Scan for the cell matching the given text and deliver its [x, y] coordinate at center. 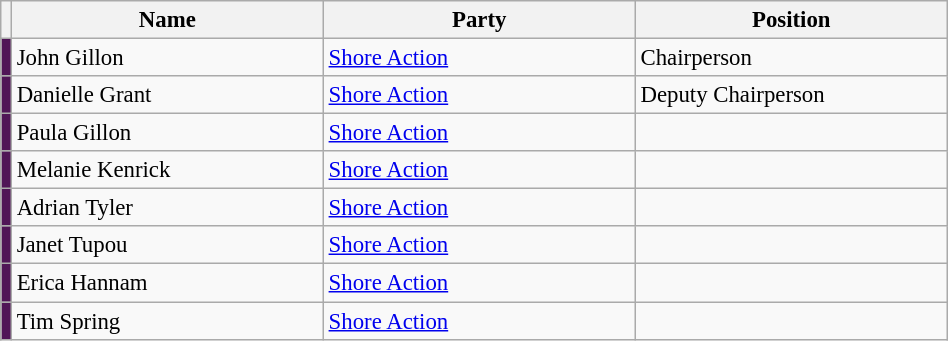
John Gillon [167, 58]
Deputy Chairperson [791, 95]
Adrian Tyler [167, 208]
Name [167, 20]
Tim Spring [167, 321]
Party [479, 20]
Melanie Kenrick [167, 170]
Chairperson [791, 58]
Janet Tupou [167, 245]
Paula Gillon [167, 133]
Erica Hannam [167, 283]
Danielle Grant [167, 95]
Position [791, 20]
